Extract the (X, Y) coordinate from the center of the cell holding the provided text.  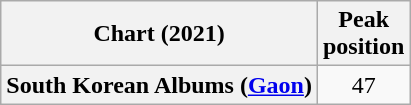
South Korean Albums (Gaon) (160, 85)
Peakposition (363, 34)
Chart (2021) (160, 34)
47 (363, 85)
